Extract the [X, Y] coordinate from the center of the cell holding the provided text.  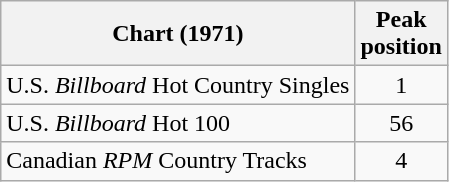
U.S. Billboard Hot Country Singles [178, 85]
Peakposition [401, 34]
1 [401, 85]
Chart (1971) [178, 34]
56 [401, 123]
U.S. Billboard Hot 100 [178, 123]
4 [401, 161]
Canadian RPM Country Tracks [178, 161]
